Scan for the cell matching the given text and deliver its (x, y) coordinate at center. 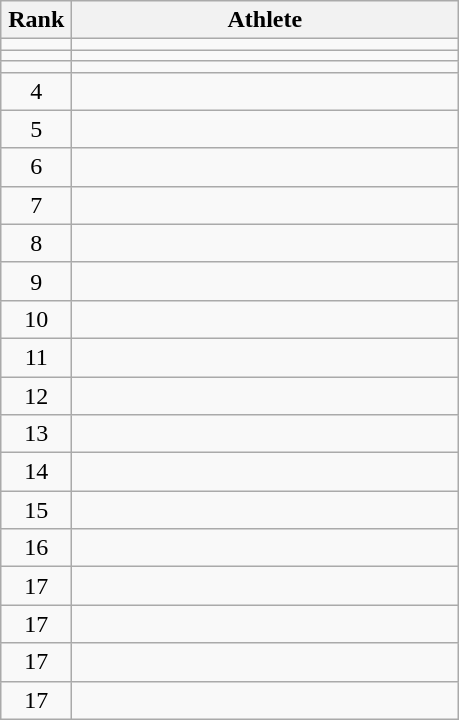
7 (36, 205)
9 (36, 281)
Athlete (265, 20)
Rank (36, 20)
5 (36, 129)
16 (36, 548)
11 (36, 357)
10 (36, 319)
14 (36, 472)
6 (36, 167)
15 (36, 510)
12 (36, 395)
13 (36, 434)
4 (36, 91)
8 (36, 243)
